Scan for the cell matching the given text and deliver its (x, y) coordinate at center. 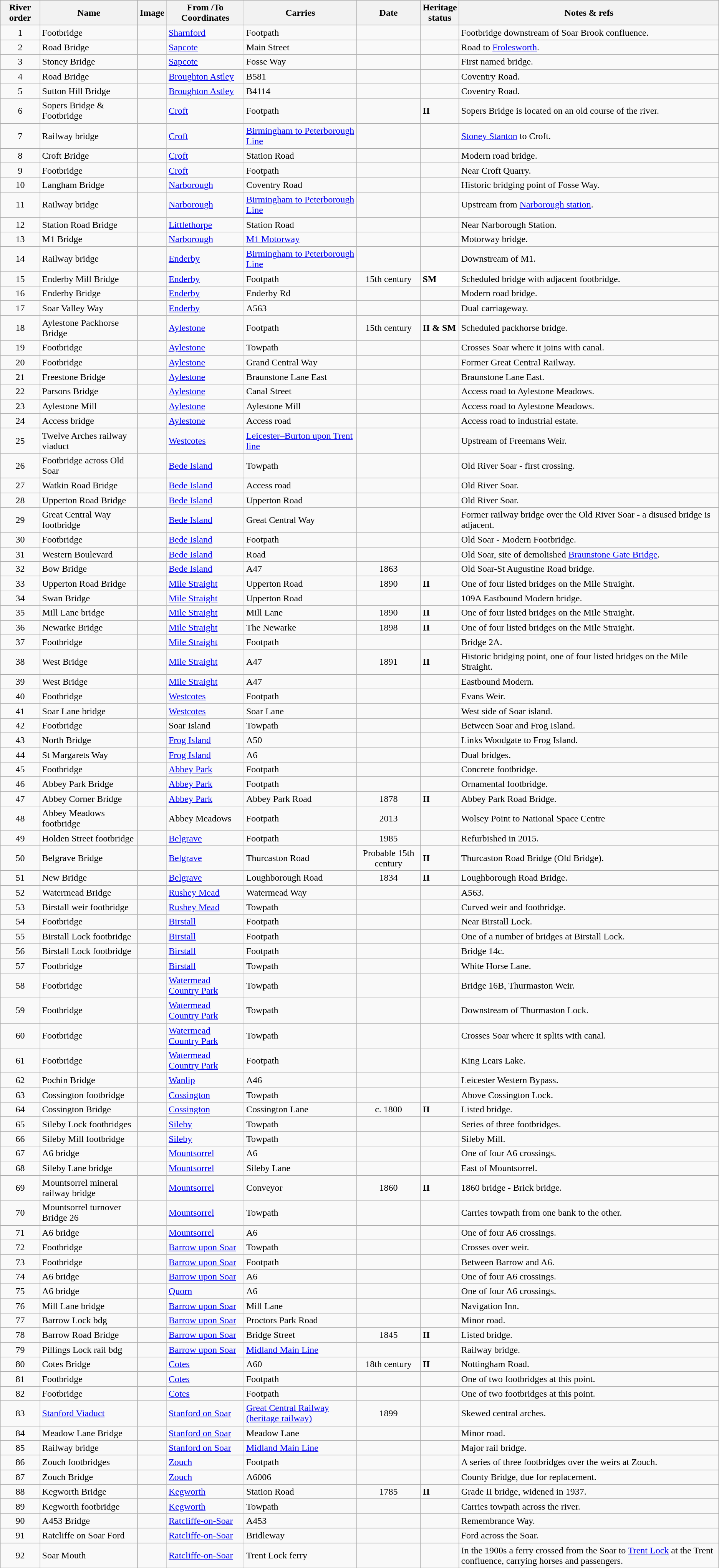
Scheduled packhorse bridge. (589, 328)
25 (20, 440)
71 (20, 1233)
Sileby Mill footbridge (89, 1139)
Ornamental footbridge. (589, 784)
Eastbound Modern. (589, 682)
52 (20, 893)
Great Central Way footbridge (89, 520)
Probable 15th century (389, 858)
Meadow Lane (300, 1433)
1834 (389, 878)
Thurcaston Road (300, 858)
27 (20, 485)
Curved weir and footbridge. (589, 907)
14 (20, 259)
55 (20, 936)
92 (20, 1555)
Watermead Bridge (89, 893)
Great Central Way (300, 520)
23 (20, 406)
Near Birstall Lock. (589, 922)
1898 (389, 627)
Major rail bridge. (589, 1448)
83 (20, 1413)
Stoney Bridge (89, 62)
Langham Bridge (89, 185)
68 (20, 1168)
Old Soar-St Augustine Road bridge. (589, 569)
A563. (589, 893)
A50 (300, 740)
Loughborough Road Bridge. (589, 878)
69 (20, 1188)
Footbridge across Old Soar (89, 466)
18 (20, 328)
Kegworth Bridge (89, 1492)
64 (20, 1110)
58 (20, 985)
Series of three footbridges. (589, 1124)
Enderby Mill Bridge (89, 279)
Ford across the Soar. (589, 1535)
50 (20, 858)
Railway bridge. (589, 1350)
West side of Soar island. (589, 711)
East of Mountsorrel. (589, 1168)
2013 (389, 818)
40 (20, 696)
Image (152, 13)
Access road to industrial estate. (589, 421)
Sopers Bridge is located on an old course of the river. (589, 111)
2 (20, 47)
29 (20, 520)
49 (20, 838)
61 (20, 1060)
St Margarets Way (89, 755)
Station Road Bridge (89, 225)
Fosse Way (300, 62)
42 (20, 725)
Sutton Hill Bridge (89, 91)
In the 1900s a ferry crossed from the Soar to Trent Lock at the Trent confluence, carrying horses and passengers. (589, 1555)
White Horse Lane. (589, 966)
New Bridge (89, 878)
7 (20, 136)
1878 (389, 799)
A60 (300, 1364)
Historic bridging point of Fosse Way. (589, 185)
Between Barrow and A6. (589, 1262)
Littlethorpe (205, 225)
3 (20, 62)
1985 (389, 838)
Pillings Lock rail bdg (89, 1350)
Carries towpath from one bank to the other. (589, 1213)
A453 (300, 1521)
Crosses Soar where it joins with canal. (589, 348)
Grand Central Way (300, 362)
Access bridge (89, 421)
Road to Frolesworth. (589, 47)
Quorn (205, 1291)
A563 (300, 308)
Bridge 14c. (589, 951)
37 (20, 642)
47 (20, 799)
91 (20, 1535)
53 (20, 907)
A6006 (300, 1477)
1891 (389, 662)
74 (20, 1276)
Zouch footbridges (89, 1462)
Western Boulevard (89, 554)
85 (20, 1448)
Watkin Road Bridge (89, 485)
Bridge 16B, Thurmaston Weir. (589, 985)
c. 1800 (389, 1110)
Soar Lane bridge (89, 711)
Scheduled bridge with adjacent footbridge. (589, 279)
36 (20, 627)
Belgrave Bridge (89, 858)
Downstream of Thurmaston Lock. (589, 1010)
Abbey Park Road (300, 799)
Soar Valley Way (89, 308)
Sharnford (205, 33)
19 (20, 348)
54 (20, 922)
Former railway bridge over the Old River Soar - a disused bridge is adjacent. (589, 520)
45 (20, 770)
Thurcaston Road Bridge (Old Bridge). (589, 858)
35 (20, 613)
1860 bridge - Brick bridge. (589, 1188)
Cotes Bridge (89, 1364)
63 (20, 1095)
Aylestone Packhorse Bridge (89, 328)
Kegworth footbridge (89, 1506)
Croft Bridge (89, 156)
Above Cossington Lock. (589, 1095)
Sileby Lane (300, 1168)
M1 Motorway (300, 239)
One of a number of bridges at Birstall Lock. (589, 936)
Wolsey Point to National Space Centre (589, 818)
87 (20, 1477)
A series of three footbridges over the weirs at Zouch. (589, 1462)
Bridge 2A. (589, 642)
18th century (389, 1364)
Evans Weir. (589, 696)
Downstream of M1. (589, 259)
43 (20, 740)
78 (20, 1335)
Sileby Lock footbridges (89, 1124)
Swan Bridge (89, 598)
B581 (300, 76)
41 (20, 711)
Loughborough Road (300, 878)
67 (20, 1153)
46 (20, 784)
65 (20, 1124)
90 (20, 1521)
Notes & refs (589, 13)
Dual bridges. (589, 755)
Grade II bridge, widened in 1937. (589, 1492)
Nottingham Road. (589, 1364)
Concrete footbridge. (589, 770)
Old Soar - Modern Footbridge. (589, 540)
Stanford Viaduct (89, 1413)
6 (20, 111)
56 (20, 951)
72 (20, 1247)
57 (20, 966)
Former Great Central Railway. (589, 362)
Upstream from Narborough station. (589, 204)
Abbey Park Road Bridge. (589, 799)
33 (20, 584)
Braunstone Lane East (300, 377)
32 (20, 569)
48 (20, 818)
66 (20, 1139)
Conveyor (300, 1188)
38 (20, 662)
28 (20, 500)
Stoney Stanton to Croft. (589, 136)
12 (20, 225)
Wanlip (205, 1080)
73 (20, 1262)
5 (20, 91)
SM (440, 279)
76 (20, 1306)
1899 (389, 1413)
59 (20, 1010)
75 (20, 1291)
Leicester–Burton upon Trent line (300, 440)
77 (20, 1321)
Sopers Bridge & Footbridge (89, 111)
Bridleway (300, 1535)
Refurbished in 2015. (589, 838)
20 (20, 362)
Footbridge downstream of Soar Brook confluence. (589, 33)
21 (20, 377)
Old Soar, site of demolished Braunstone Gate Bridge. (589, 554)
Cossington footbridge (89, 1095)
Freestone Bridge (89, 377)
Cossington Lane (300, 1110)
70 (20, 1213)
Skewed central arches. (589, 1413)
Upstream of Freemans Weir. (589, 440)
Bow Bridge (89, 569)
8 (20, 156)
Leicester Western Bypass. (589, 1080)
15 (20, 279)
Parsons Bridge (89, 392)
62 (20, 1080)
24 (20, 421)
Barrow Lock bdg (89, 1321)
Abbey Corner Bridge (89, 799)
22 (20, 392)
1 (20, 33)
Sileby Mill. (589, 1139)
26 (20, 466)
88 (20, 1492)
King Lears Lake. (589, 1060)
Abbey Meadows footbridge (89, 818)
Mountsorrel turnover Bridge 26 (89, 1213)
39 (20, 682)
Twelve Arches railway viaduct (89, 440)
13 (20, 239)
Crosses Soar where it splits with canal. (589, 1035)
Carries (300, 13)
Soar Island (205, 725)
Historic bridging point, one of four listed bridges on the Mile Straight. (589, 662)
10 (20, 185)
Enderby Bridge (89, 294)
30 (20, 540)
81 (20, 1379)
Holden Street footbridge (89, 838)
31 (20, 554)
1863 (389, 569)
A453 Bridge (89, 1521)
The Newarke (300, 627)
Road (300, 554)
From /ToCoordinates (205, 13)
Sileby Lane bridge (89, 1168)
89 (20, 1506)
60 (20, 1035)
Mountsorrel mineral railway bridge (89, 1188)
1845 (389, 1335)
1785 (389, 1492)
Carries towpath across the river. (589, 1506)
16 (20, 294)
Braunstone Lane East. (589, 377)
Enderby Rd (300, 294)
Watermead Way (300, 893)
Ratcliffe on Soar Ford (89, 1535)
Near Narborough Station. (589, 225)
Between Soar and Frog Island. (589, 725)
34 (20, 598)
4 (20, 76)
Proctors Park Road (300, 1321)
44 (20, 755)
Trent Lock ferry (300, 1555)
Abbey Park Bridge (89, 784)
Heritagestatus (440, 13)
Crosses over weir. (589, 1247)
II & SM (440, 328)
11 (20, 204)
County Bridge, due for replacement. (589, 1477)
109A Eastbound Modern bridge. (589, 598)
Soar Mouth (89, 1555)
Near Croft Quarry. (589, 170)
Great Central Railway (heritage railway) (300, 1413)
Meadow Lane Bridge (89, 1433)
Newarke Bridge (89, 627)
Canal Street (300, 392)
84 (20, 1433)
Pochin Bridge (89, 1080)
79 (20, 1350)
North Bridge (89, 740)
Motorway bridge. (589, 239)
Main Street (300, 47)
17 (20, 308)
Abbey Meadows (205, 818)
9 (20, 170)
First named bridge. (589, 62)
Old River Soar - first crossing. (589, 466)
80 (20, 1364)
Name (89, 13)
Links Woodgate to Frog Island. (589, 740)
M1 Bridge (89, 239)
Coventry Road (300, 185)
Navigation Inn. (589, 1306)
Date (389, 13)
51 (20, 878)
Birstall weir footbridge (89, 907)
82 (20, 1394)
Cossington Bridge (89, 1110)
1860 (389, 1188)
B4114 (300, 91)
Remembrance Way. (589, 1521)
River order (20, 13)
Barrow Road Bridge (89, 1335)
Dual carriageway. (589, 308)
Zouch Bridge (89, 1477)
Soar Lane (300, 711)
Bridge Street (300, 1335)
86 (20, 1462)
A46 (300, 1080)
